Return the (x, y) coordinate for the center point of the cell that contains the specified text.  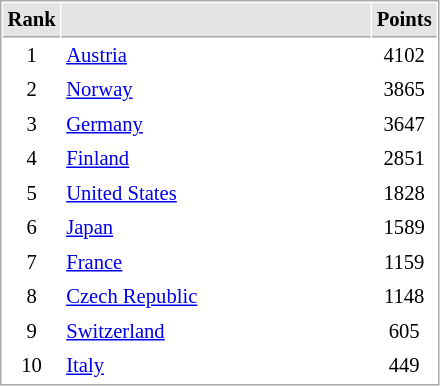
2851 (404, 158)
10 (32, 366)
7 (32, 262)
Rank (32, 20)
Points (404, 20)
8 (32, 296)
Japan (216, 228)
Austria (216, 56)
Czech Republic (216, 296)
1828 (404, 194)
Finland (216, 158)
1589 (404, 228)
1 (32, 56)
1159 (404, 262)
4102 (404, 56)
Italy (216, 366)
9 (32, 332)
3865 (404, 90)
Switzerland (216, 332)
Norway (216, 90)
France (216, 262)
United States (216, 194)
4 (32, 158)
2 (32, 90)
6 (32, 228)
3 (32, 124)
605 (404, 332)
5 (32, 194)
Germany (216, 124)
3647 (404, 124)
1148 (404, 296)
449 (404, 366)
